Pinpoint the cell where the given text exists, returning its [x, y] midpoint coordinate. 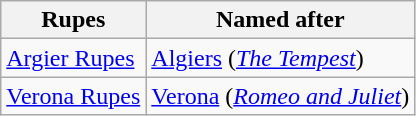
Named after [280, 20]
Rupes [74, 20]
Argier Rupes [74, 58]
Verona Rupes [74, 96]
Algiers (The Tempest) [280, 58]
Verona (Romeo and Juliet) [280, 96]
